Search for the cell housing the specified text and yield its [x, y] center coordinate. 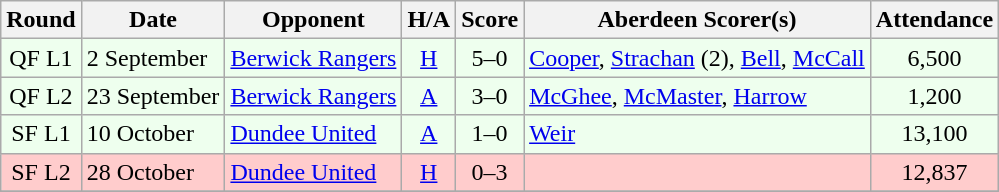
12,837 [934, 172]
5–0 [490, 58]
3–0 [490, 96]
Attendance [934, 20]
Cooper, Strachan (2), Bell, McCall [698, 58]
1,200 [934, 96]
28 October [153, 172]
Round [41, 20]
SF L2 [41, 172]
QF L2 [41, 96]
1–0 [490, 134]
0–3 [490, 172]
23 September [153, 96]
Opponent [314, 20]
10 October [153, 134]
Date [153, 20]
6,500 [934, 58]
QF L1 [41, 58]
Weir [698, 134]
H/A [429, 20]
Aberdeen Scorer(s) [698, 20]
2 September [153, 58]
Score [490, 20]
13,100 [934, 134]
SF L1 [41, 134]
McGhee, McMaster, Harrow [698, 96]
